Extract the (X, Y) coordinate from the center of the cell holding the provided text.  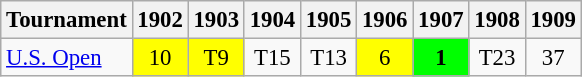
U.S. Open (66, 58)
1908 (497, 20)
1905 (328, 20)
1909 (553, 20)
T13 (328, 58)
37 (553, 58)
Tournament (66, 20)
T15 (272, 58)
6 (385, 58)
1904 (272, 20)
T9 (216, 58)
1907 (441, 20)
T23 (497, 58)
1903 (216, 20)
10 (160, 58)
1902 (160, 20)
1 (441, 58)
1906 (385, 20)
